Scan for the cell matching the given text and deliver its (X, Y) coordinate at center. 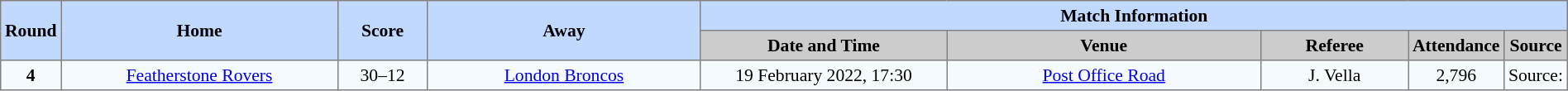
4 (31, 75)
Match Information (1134, 16)
London Broncos (564, 75)
19 February 2022, 17:30 (824, 75)
Date and Time (824, 45)
Away (564, 31)
Attendance (1456, 45)
Post Office Road (1104, 75)
Home (200, 31)
Round (31, 31)
2,796 (1456, 75)
Venue (1104, 45)
Source: (1537, 75)
Score (382, 31)
J. Vella (1335, 75)
Featherstone Rovers (200, 75)
Source (1537, 45)
30–12 (382, 75)
Referee (1335, 45)
